Output the (x, y) coordinate of the center of the cell containing the given text.  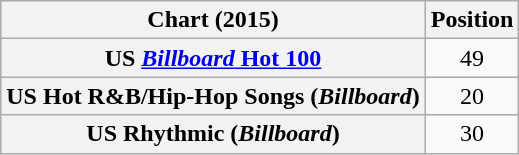
30 (472, 134)
49 (472, 58)
US Billboard Hot 100 (213, 58)
20 (472, 96)
US Hot R&B/Hip-Hop Songs (Billboard) (213, 96)
US Rhythmic (Billboard) (213, 134)
Chart (2015) (213, 20)
Position (472, 20)
